Capture the cell that displays the provided text and extract its [X, Y] central coordinate. 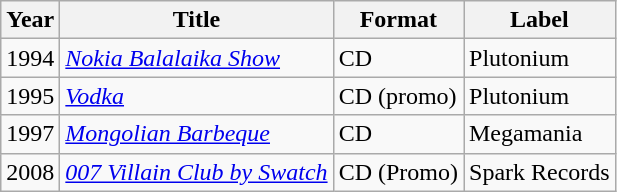
CD (Promo) [398, 172]
Label [540, 20]
Megamania [540, 134]
007 Villain Club by Swatch [196, 172]
1997 [30, 134]
2008 [30, 172]
Spark Records [540, 172]
1994 [30, 58]
Nokia Balalaika Show [196, 58]
Vodka [196, 96]
Mongolian Barbeque [196, 134]
CD (promo) [398, 96]
1995 [30, 96]
Format [398, 20]
Title [196, 20]
Year [30, 20]
